Scan for the cell matching the given text and deliver its [x, y] coordinate at center. 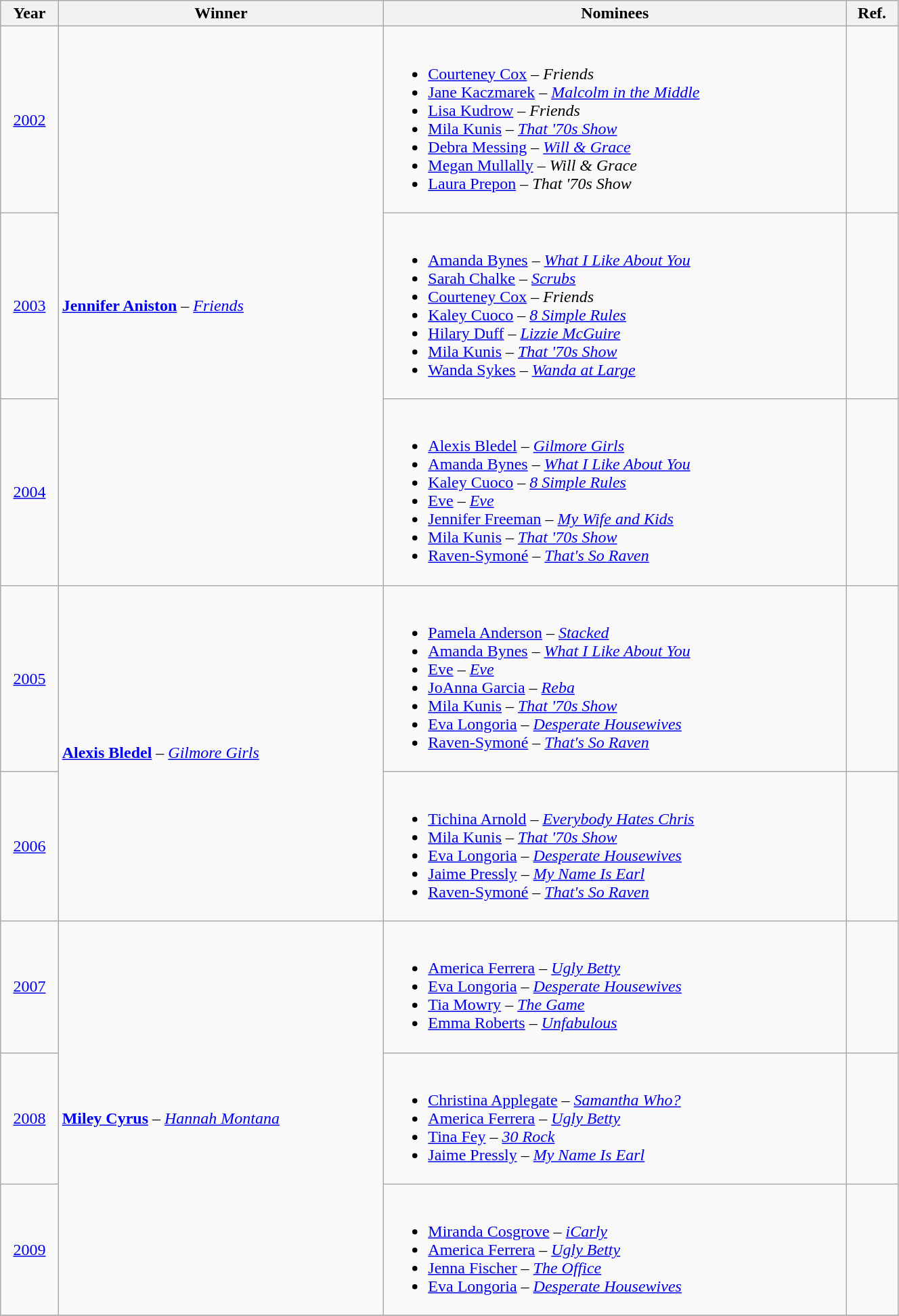
Miranda Cosgrove – iCarlyAmerica Ferrera – Ugly BettyJenna Fischer – The OfficeEva Longoria – Desperate Housewives [615, 1250]
2006 [30, 847]
2004 [30, 492]
Christina Applegate – Samantha Who?America Ferrera – Ugly BettyTina Fey – 30 RockJaime Pressly – My Name Is Earl [615, 1118]
Winner [221, 14]
2002 [30, 119]
Miley Cyrus – Hannah Montana [221, 1118]
2005 [30, 679]
2009 [30, 1250]
2007 [30, 987]
Jennifer Aniston – Friends [221, 306]
America Ferrera – Ugly BettyEva Longoria – Desperate HousewivesTia Mowry – The GameEmma Roberts – Unfabulous [615, 987]
2008 [30, 1118]
Alexis Bledel – Gilmore Girls [221, 753]
Year [30, 14]
Nominees [615, 14]
2003 [30, 306]
Ref. [872, 14]
